Return the [X, Y] coordinate for the center point of the cell that contains the specified text.  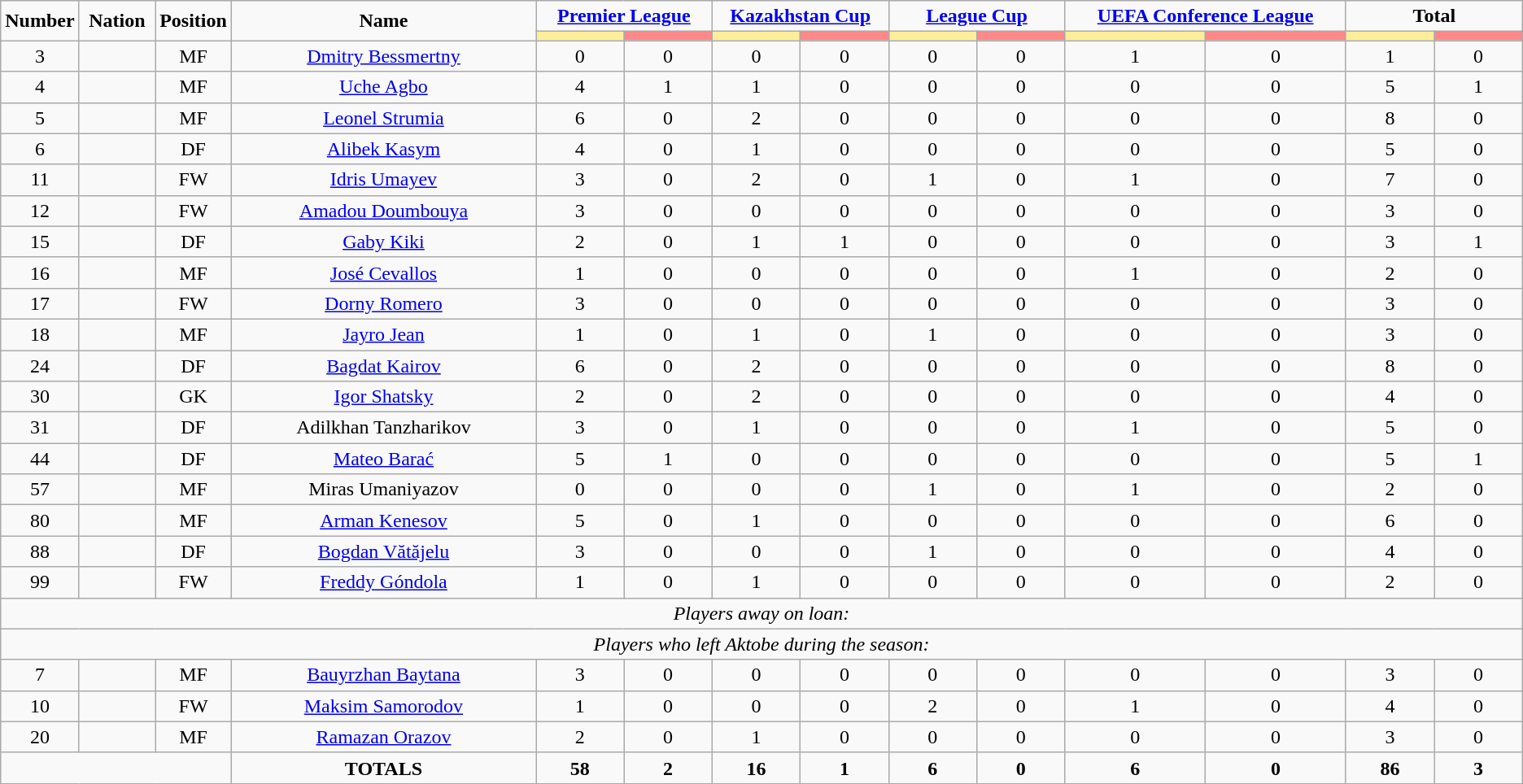
57 [40, 490]
Total [1434, 16]
Players away on loan: [761, 613]
Idris Umayev [383, 180]
80 [40, 520]
44 [40, 459]
58 [579, 768]
Number [40, 21]
League Cup [976, 16]
Amadou Doumbouya [383, 211]
88 [40, 551]
99 [40, 582]
30 [40, 397]
Gaby Kiki [383, 242]
Kazakhstan Cup [801, 16]
18 [40, 334]
Ramazan Orazov [383, 737]
Players who left Aktobe during the season: [761, 644]
11 [40, 180]
Mateo Barać [383, 459]
UEFA Conference League [1206, 16]
Uche Agbo [383, 87]
Bauyrzhan Baytana [383, 675]
15 [40, 242]
Igor Shatsky [383, 397]
Bagdat Kairov [383, 365]
Dorny Romero [383, 303]
Miras Umaniyazov [383, 490]
TOTALS [383, 768]
Maksim Samorodov [383, 706]
Adilkhan Tanzharikov [383, 428]
20 [40, 737]
Alibek Kasym [383, 149]
31 [40, 428]
12 [40, 211]
Jayro Jean [383, 334]
Leonel Strumia [383, 118]
17 [40, 303]
Arman Kenesov [383, 520]
Bogdan Vătăjelu [383, 551]
86 [1390, 768]
Freddy Góndola [383, 582]
Name [383, 21]
Premier League [623, 16]
José Cevallos [383, 272]
Dmitry Bessmertny [383, 56]
24 [40, 365]
Position [194, 21]
GK [194, 397]
Nation [117, 21]
10 [40, 706]
